From the cell containing the given text, extract its center point as (X, Y) coordinate. 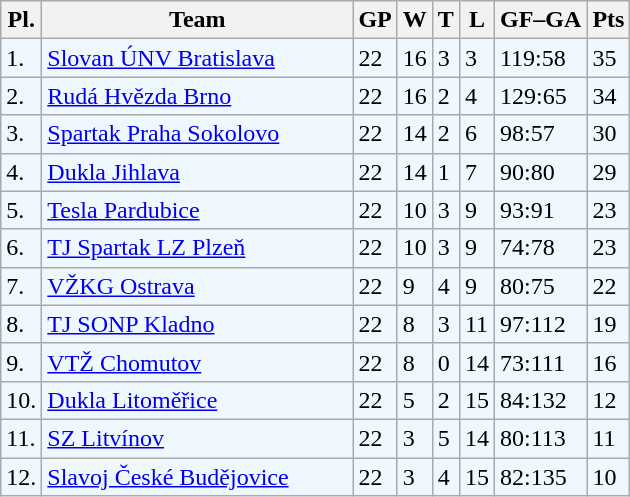
TJ Spartak LZ Plzeň (198, 248)
84:132 (540, 400)
34 (608, 96)
4. (22, 172)
3. (22, 134)
19 (608, 324)
119:58 (540, 58)
93:91 (540, 210)
7. (22, 286)
Team (198, 20)
GF–GA (540, 20)
L (476, 20)
30 (608, 134)
GP (375, 20)
TJ SONP Kladno (198, 324)
6. (22, 248)
90:80 (540, 172)
Dukla Litoměřice (198, 400)
7 (476, 172)
12. (22, 477)
SZ Litvínov (198, 438)
97:112 (540, 324)
29 (608, 172)
W (414, 20)
Pts (608, 20)
Slovan ÚNV Bratislava (198, 58)
82:135 (540, 477)
1. (22, 58)
Rudá Hvězda Brno (198, 96)
1 (446, 172)
10. (22, 400)
2. (22, 96)
Dukla Jihlava (198, 172)
35 (608, 58)
12 (608, 400)
5. (22, 210)
73:111 (540, 362)
11. (22, 438)
Spartak Praha Sokolovo (198, 134)
80:75 (540, 286)
Slavoj České Budějovice (198, 477)
74:78 (540, 248)
129:65 (540, 96)
T (446, 20)
0 (446, 362)
80:113 (540, 438)
9. (22, 362)
Tesla Pardubice (198, 210)
8. (22, 324)
VTŽ Chomutov (198, 362)
98:57 (540, 134)
6 (476, 134)
VŽKG Ostrava (198, 286)
Pl. (22, 20)
